Output the (x, y) coordinate of the center of the cell containing the given text.  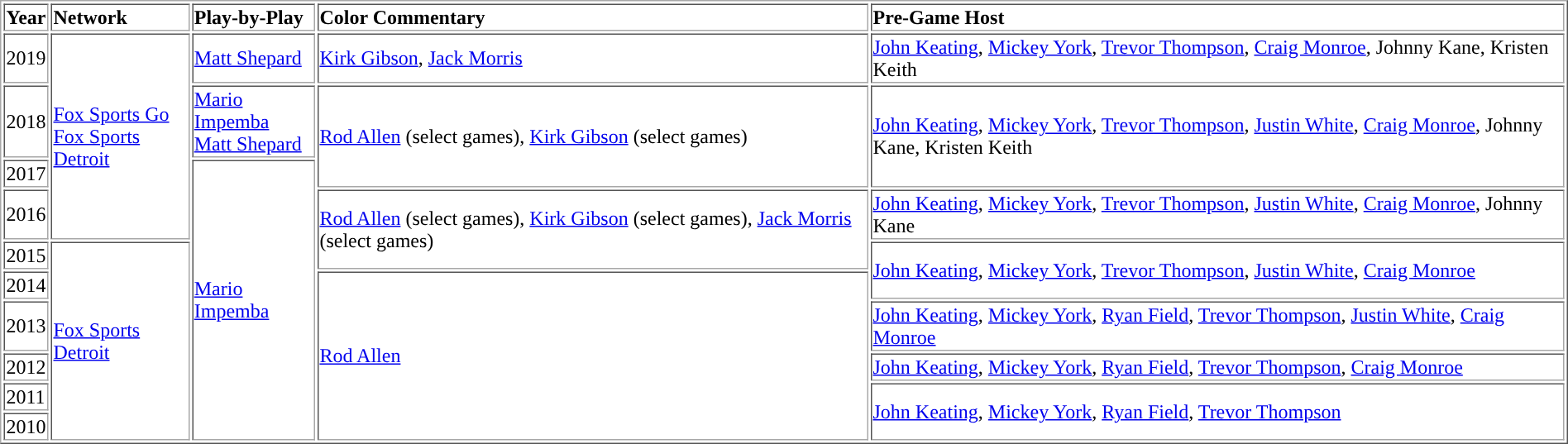
Network (121, 17)
2018 (26, 122)
Fox Sports Detroit (121, 341)
2019 (26, 58)
2016 (26, 215)
Year (26, 17)
John Keating, Mickey York, Trevor Thompson, Justin White, Craig Monroe, Johnny Kane, Kristen Keith (1217, 137)
Rod Allen (592, 356)
Rod Allen (select games), Kirk Gibson (select games), Jack Morris (select games) (592, 230)
John Keating, Mickey York, Trevor Thompson, Justin White, Craig Monroe, Johnny Kane (1217, 215)
John Keating, Mickey York, Ryan Field, Trevor Thompson, Craig Monroe (1217, 367)
2013 (26, 326)
2012 (26, 367)
Play-by-Play (253, 17)
John Keating, Mickey York, Ryan Field, Trevor Thompson, Justin White, Craig Monroe (1217, 326)
2011 (26, 397)
Rod Allen (select games), Kirk Gibson (select games) (592, 137)
Kirk Gibson, Jack Morris (592, 58)
John Keating, Mickey York, Trevor Thompson, Craig Monroe, Johnny Kane, Kristen Keith (1217, 58)
Mario Impemba Matt Shepard (253, 122)
Mario Impemba (253, 301)
2017 (26, 174)
John Keating, Mickey York, Ryan Field, Trevor Thompson (1217, 412)
2014 (26, 284)
2010 (26, 427)
Color Commentary (592, 17)
Pre-Game Host (1217, 17)
Fox Sports GoFox Sports Detroit (121, 136)
Matt Shepard (253, 58)
John Keating, Mickey York, Trevor Thompson, Justin White, Craig Monroe (1217, 270)
2015 (26, 255)
